Determine the (x, y) coordinate at the center of the cell enclosing the given text.  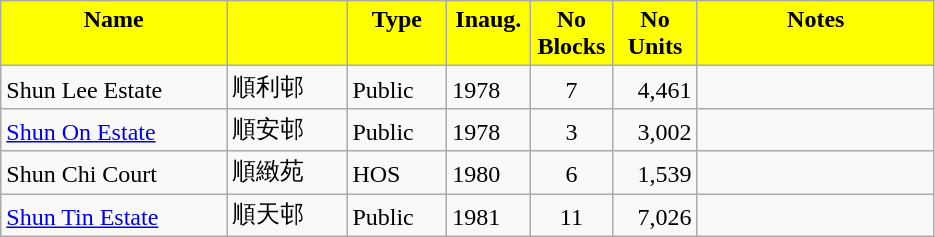
順安邨 (287, 130)
7 (572, 88)
1,539 (655, 172)
1981 (488, 216)
Shun Lee Estate (114, 88)
4,461 (655, 88)
No Units (655, 34)
Name (114, 34)
Shun On Estate (114, 130)
1980 (488, 172)
Inaug. (488, 34)
11 (572, 216)
順利邨 (287, 88)
3,002 (655, 130)
7,026 (655, 216)
順緻苑 (287, 172)
No Blocks (572, 34)
Notes (816, 34)
6 (572, 172)
Type (397, 34)
順天邨 (287, 216)
Shun Chi Court (114, 172)
Shun Tin Estate (114, 216)
HOS (397, 172)
3 (572, 130)
